Return the (X, Y) coordinate for the center point of the cell that contains the specified text.  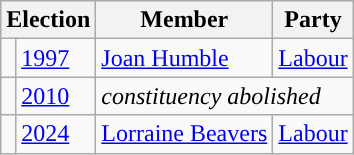
constituency abolished (224, 96)
2024 (56, 134)
2010 (56, 96)
Lorraine Beavers (184, 134)
Member (184, 20)
1997 (56, 58)
Party (313, 20)
Election (48, 20)
Joan Humble (184, 58)
